From the cell containing the given text, extract its center point as (x, y) coordinate. 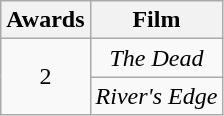
River's Edge (156, 96)
The Dead (156, 58)
Film (156, 20)
Awards (46, 20)
2 (46, 77)
